Capture the cell that displays the provided text and extract its (X, Y) central coordinate. 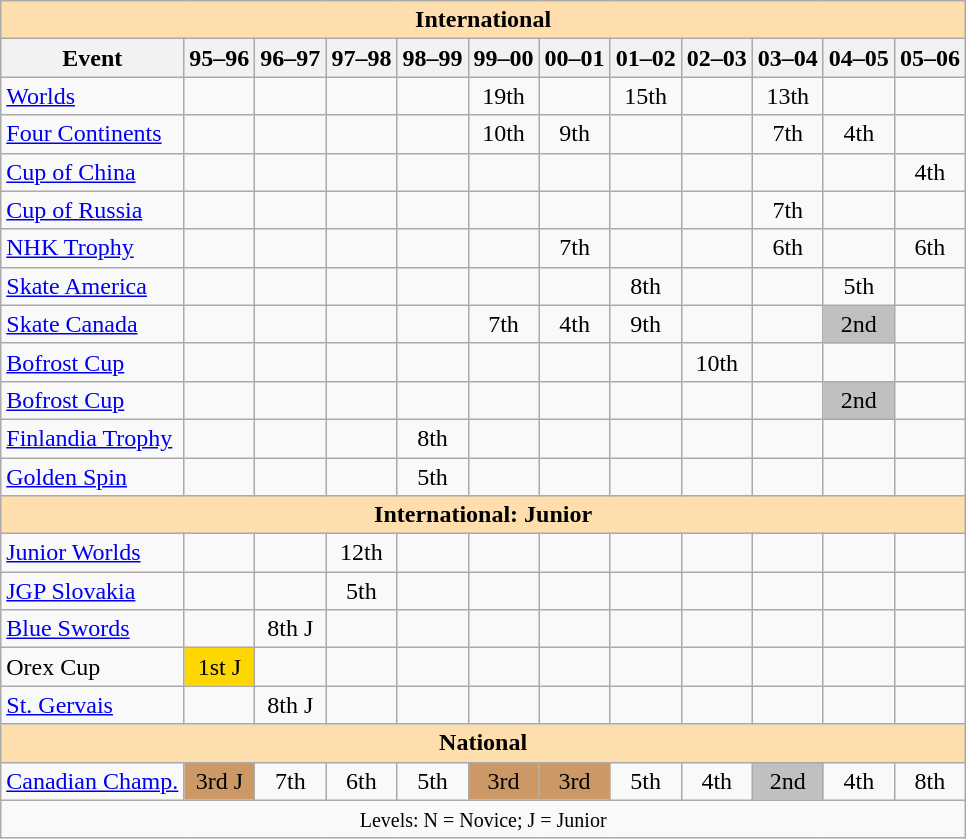
Orex Cup (92, 667)
Finlandia Trophy (92, 438)
00–01 (574, 58)
3rd J (220, 781)
04–05 (858, 58)
JGP Slovakia (92, 591)
02–03 (716, 58)
National (484, 743)
98–99 (432, 58)
03–04 (788, 58)
01–02 (646, 58)
International: Junior (484, 515)
99–00 (504, 58)
Cup of Russia (92, 210)
International (484, 20)
Blue Swords (92, 629)
Skate Canada (92, 324)
Skate America (92, 286)
St. Gervais (92, 705)
Canadian Champ. (92, 781)
96–97 (290, 58)
95–96 (220, 58)
NHK Trophy (92, 248)
Cup of China (92, 172)
12th (362, 553)
Worlds (92, 96)
19th (504, 96)
13th (788, 96)
Event (92, 58)
05–06 (930, 58)
Golden Spin (92, 477)
Junior Worlds (92, 553)
Four Continents (92, 134)
97–98 (362, 58)
1st J (220, 667)
15th (646, 96)
Levels: N = Novice; J = Junior (484, 819)
